From the cell containing the given text, extract its center point as (x, y) coordinate. 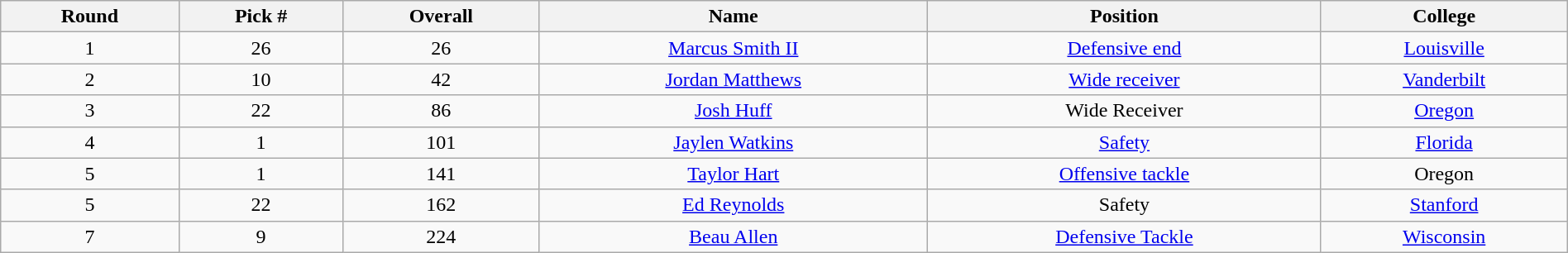
Stanford (1444, 205)
Ed Reynolds (734, 205)
7 (89, 236)
Beau Allen (734, 236)
Taylor Hart (734, 174)
Jordan Matthews (734, 79)
101 (442, 142)
Defensive end (1125, 48)
224 (442, 236)
Overall (442, 17)
42 (442, 79)
Josh Huff (734, 111)
Florida (1444, 142)
Pick # (261, 17)
2 (89, 79)
Defensive Tackle (1125, 236)
Wide Receiver (1125, 111)
3 (89, 111)
Marcus Smith II (734, 48)
Vanderbilt (1444, 79)
Wisconsin (1444, 236)
162 (442, 205)
86 (442, 111)
9 (261, 236)
Name (734, 17)
Wide receiver (1125, 79)
Jaylen Watkins (734, 142)
Round (89, 17)
10 (261, 79)
College (1444, 17)
Position (1125, 17)
141 (442, 174)
4 (89, 142)
Louisville (1444, 48)
Offensive tackle (1125, 174)
